Provide the (x, y) coordinate of the cell's center where the given text is located.  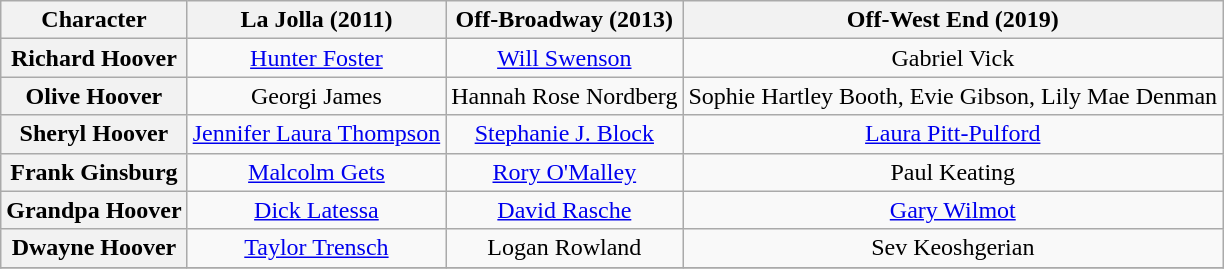
Hannah Rose Nordberg (564, 96)
David Rasche (564, 210)
Frank Ginsburg (94, 172)
Sev Keoshgerian (953, 248)
Malcolm Gets (316, 172)
Off-Broadway (2013) (564, 20)
Gary Wilmot (953, 210)
Gabriel Vick (953, 58)
Jennifer Laura Thompson (316, 134)
Sheryl Hoover (94, 134)
Logan Rowland (564, 248)
Hunter Foster (316, 58)
Off-West End (2019) (953, 20)
Dick Latessa (316, 210)
Rory O'Malley (564, 172)
Character (94, 20)
Taylor Trensch (316, 248)
Grandpa Hoover (94, 210)
Laura Pitt-Pulford (953, 134)
Georgi James (316, 96)
Sophie Hartley Booth, Evie Gibson, Lily Mae Denman (953, 96)
Paul Keating (953, 172)
La Jolla (2011) (316, 20)
Stephanie J. Block (564, 134)
Dwayne Hoover (94, 248)
Olive Hoover (94, 96)
Will Swenson (564, 58)
Richard Hoover (94, 58)
